Locate the cell with the specified text and output its [x, y] center coordinate. 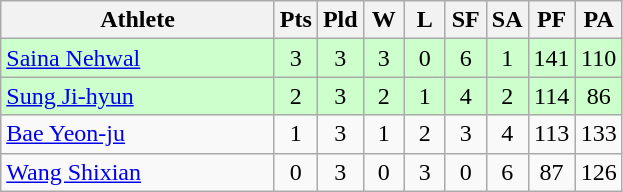
Sung Ji-hyun [138, 96]
SF [466, 20]
Bae Yeon-ju [138, 134]
114 [552, 96]
141 [552, 58]
Pld [340, 20]
L [424, 20]
126 [598, 172]
133 [598, 134]
Saina Nehwal [138, 58]
PA [598, 20]
87 [552, 172]
SA [507, 20]
86 [598, 96]
110 [598, 58]
Wang Shixian [138, 172]
Athlete [138, 20]
PF [552, 20]
113 [552, 134]
Pts [296, 20]
W [384, 20]
